Extract the [x, y] coordinate from the center of the cell holding the provided text.  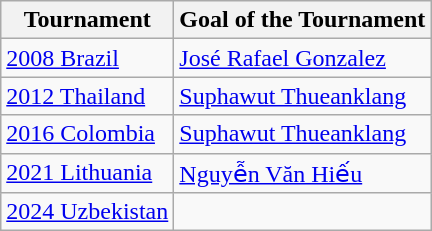
2012 Thailand [88, 96]
Tournament [88, 20]
2024 Uzbekistan [88, 212]
2016 Colombia [88, 134]
2008 Brazil [88, 58]
Goal of the Tournament [302, 20]
2021 Lithuania [88, 173]
Nguyễn Văn Hiếu [302, 173]
José Rafael Gonzalez [302, 58]
